From the cell containing the given text, extract its center point as [x, y] coordinate. 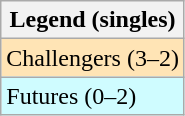
Legend (singles) [93, 20]
Futures (0–2) [93, 96]
Challengers (3–2) [93, 58]
